Return the (x, y) coordinate for the center point of the cell that contains the specified text.  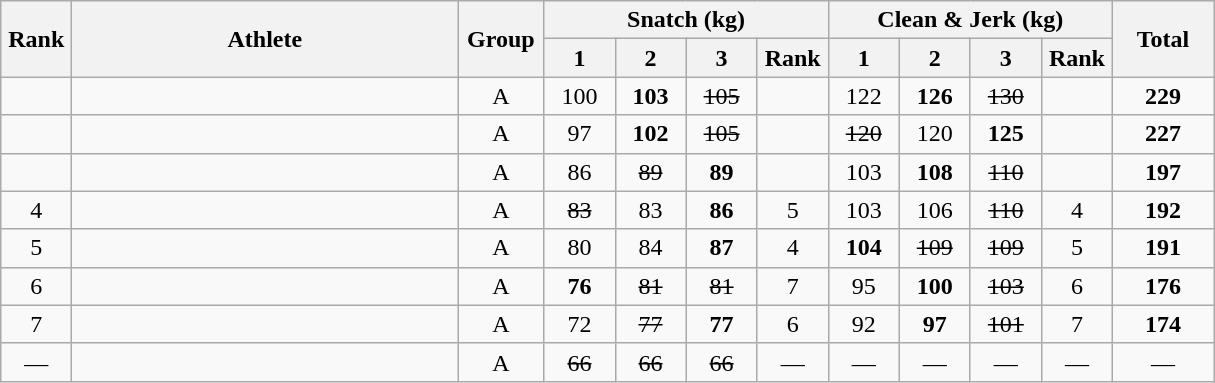
84 (650, 248)
Group (501, 39)
130 (1006, 96)
Clean & Jerk (kg) (970, 20)
95 (864, 286)
227 (1162, 134)
Snatch (kg) (686, 20)
76 (580, 286)
Total (1162, 39)
197 (1162, 172)
104 (864, 248)
122 (864, 96)
101 (1006, 324)
92 (864, 324)
176 (1162, 286)
126 (934, 96)
125 (1006, 134)
229 (1162, 96)
192 (1162, 210)
191 (1162, 248)
Athlete (265, 39)
102 (650, 134)
174 (1162, 324)
87 (722, 248)
80 (580, 248)
108 (934, 172)
72 (580, 324)
106 (934, 210)
